Provide the [X, Y] coordinate of the cell's center where the given text is located.  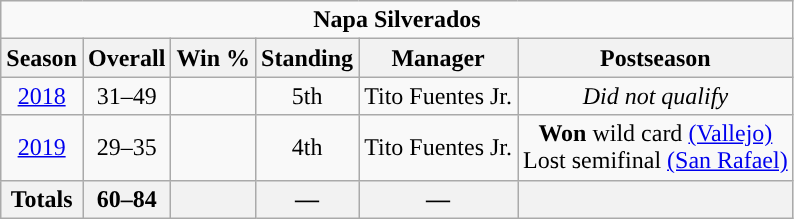
60–84 [126, 199]
Totals [42, 199]
2018 [42, 96]
Standing [308, 58]
Win % [214, 58]
Season [42, 58]
2019 [42, 148]
5th [308, 96]
Did not qualify [656, 96]
Won wild card (Vallejo) Lost semifinal (San Rafael) [656, 148]
31–49 [126, 96]
Overall [126, 58]
Napa Silverados [397, 20]
29–35 [126, 148]
4th [308, 148]
Manager [438, 58]
Postseason [656, 58]
